From the cell containing the given text, extract its center point as [x, y] coordinate. 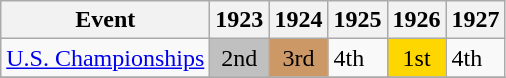
Event [106, 20]
1923 [240, 20]
U.S. Championships [106, 58]
3rd [298, 58]
1925 [358, 20]
1924 [298, 20]
2nd [240, 58]
1927 [476, 20]
1926 [416, 20]
1st [416, 58]
